Identify which cell holds the provided text, then report its [X, Y] central coordinate. 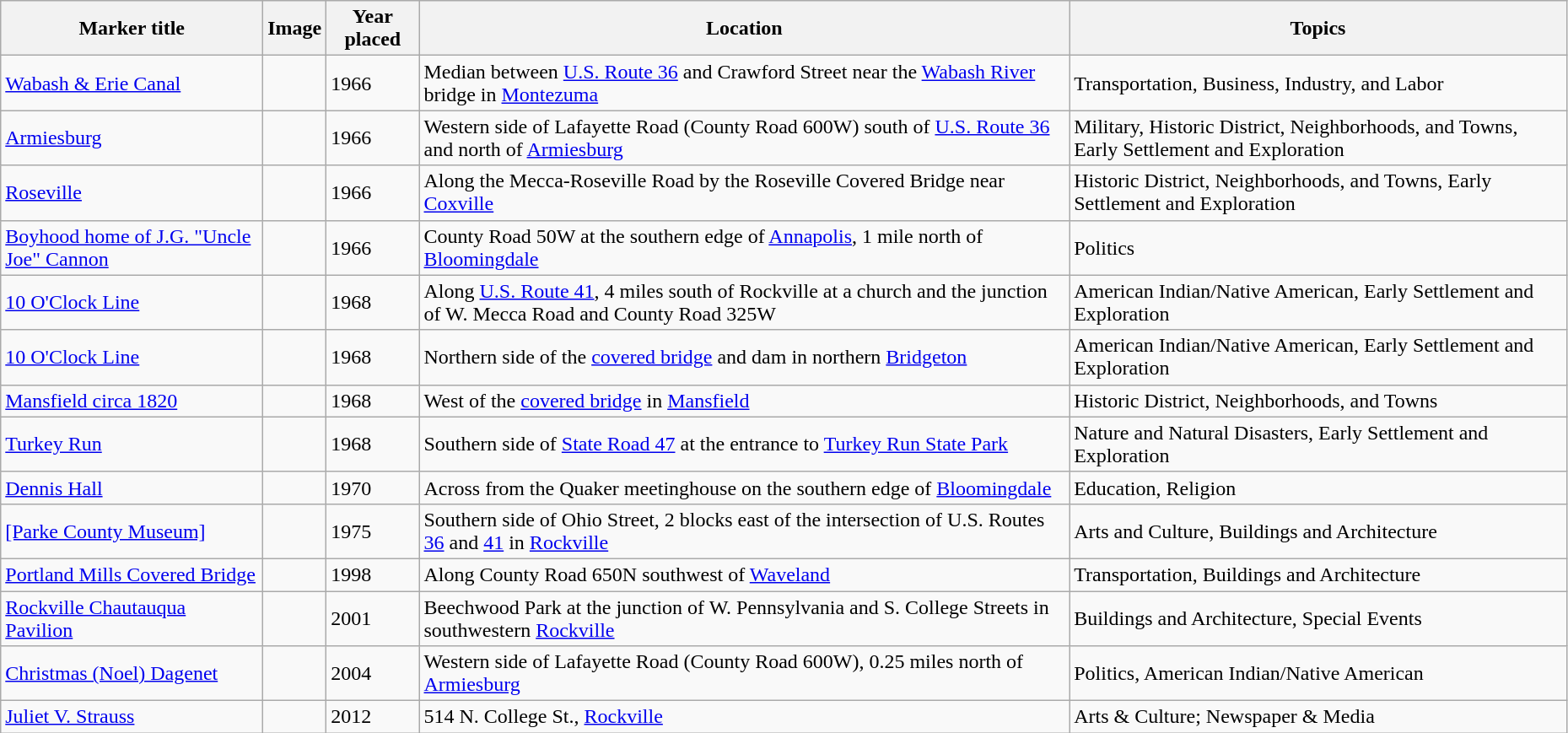
Historic District, Neighborhoods, and Towns, Early Settlement and Exploration [1318, 192]
Beechwood Park at the junction of W. Pennsylvania and S. College Streets in southwestern Rockville [744, 617]
County Road 50W at the southern edge of Annapolis, 1 mile north of Bloomingdale [744, 248]
Topics [1318, 29]
Rockville Chautauqua Pavilion [132, 617]
Location [744, 29]
514 N. College St., Rockville [744, 717]
Image [295, 29]
Turkey Run [132, 444]
Across from the Quaker meetinghouse on the southern edge of Bloomingdale [744, 488]
Arts & Culture; Newspaper & Media [1318, 717]
Boyhood home of J.G. "Uncle Joe" Cannon [132, 248]
[Parke County Museum] [132, 531]
1975 [373, 531]
Portland Mills Covered Bridge [132, 574]
2012 [373, 717]
Roseville [132, 192]
Northern side of the covered bridge and dam in northern Bridgeton [744, 358]
Armiesburg [132, 138]
Southern side of Ohio Street, 2 blocks east of the intersection of U.S. Routes 36 and 41 in Rockville [744, 531]
Politics, American Indian/Native American [1318, 673]
2004 [373, 673]
Wabash & Erie Canal [132, 83]
Along County Road 650N southwest of Waveland [744, 574]
Southern side of State Road 47 at the entrance to Turkey Run State Park [744, 444]
Transportation, Buildings and Architecture [1318, 574]
Education, Religion [1318, 488]
Politics [1318, 248]
Mansfield circa 1820 [132, 401]
Nature and Natural Disasters, Early Settlement and Exploration [1318, 444]
Median between U.S. Route 36 and Crawford Street near the Wabash River bridge in Montezuma [744, 83]
Marker title [132, 29]
Dennis Hall [132, 488]
1998 [373, 574]
Arts and Culture, Buildings and Architecture [1318, 531]
2001 [373, 617]
Western side of Lafayette Road (County Road 600W) south of U.S. Route 36 and north of Armiesburg [744, 138]
Juliet V. Strauss [132, 717]
Along the Mecca-Roseville Road by the Roseville Covered Bridge near Coxville [744, 192]
West of the covered bridge in Mansfield [744, 401]
Christmas (Noel) Dagenet [132, 673]
Year placed [373, 29]
Transportation, Business, Industry, and Labor [1318, 83]
Military, Historic District, Neighborhoods, and Towns, Early Settlement and Exploration [1318, 138]
1970 [373, 488]
Western side of Lafayette Road (County Road 600W), 0.25 miles north of Armiesburg [744, 673]
Along U.S. Route 41, 4 miles south of Rockville at a church and the junction of W. Mecca Road and County Road 325W [744, 302]
Buildings and Architecture, Special Events [1318, 617]
Historic District, Neighborhoods, and Towns [1318, 401]
